Identify which cell holds the provided text, then report its (x, y) central coordinate. 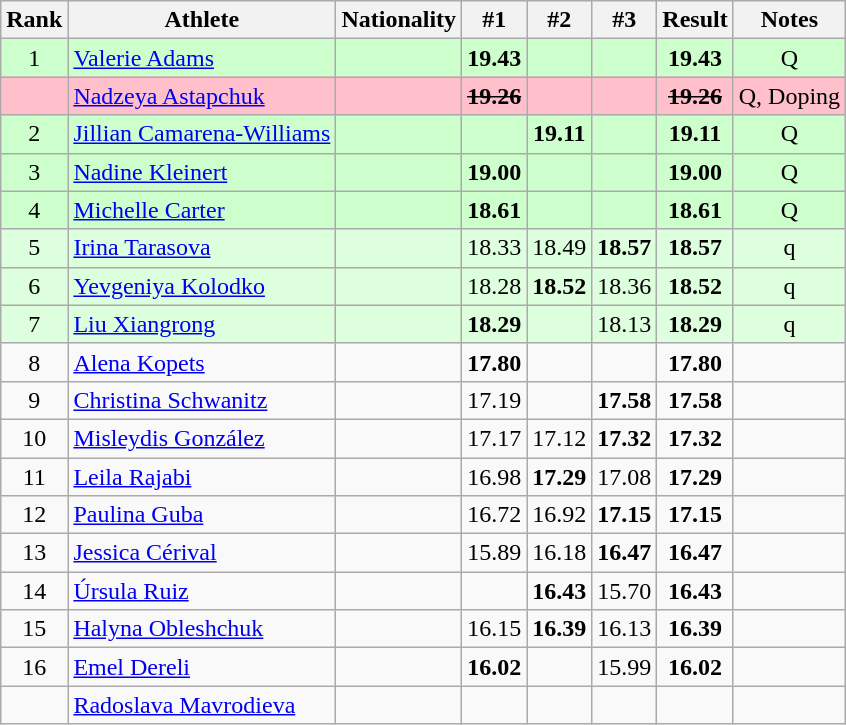
16 (34, 667)
Paulina Guba (202, 515)
13 (34, 553)
16.72 (494, 515)
15.89 (494, 553)
3 (34, 172)
Liu Xiangrong (202, 324)
16.13 (624, 629)
Nadine Kleinert (202, 172)
Alena Kopets (202, 362)
#2 (560, 20)
14 (34, 591)
8 (34, 362)
Halyna Obleshchuk (202, 629)
Notes (789, 20)
#3 (624, 20)
4 (34, 210)
#1 (494, 20)
17.12 (560, 438)
Irina Tarasova (202, 248)
2 (34, 134)
17.19 (494, 400)
16.18 (560, 553)
17.17 (494, 438)
15 (34, 629)
5 (34, 248)
16.98 (494, 477)
12 (34, 515)
16.92 (560, 515)
15.99 (624, 667)
Jillian Camarena-Williams (202, 134)
18.36 (624, 286)
Radoslava Mavrodieva (202, 705)
Athlete (202, 20)
Leila Rajabi (202, 477)
18.49 (560, 248)
16.15 (494, 629)
Result (695, 20)
Valerie Adams (202, 58)
Emel Dereli (202, 667)
18.28 (494, 286)
Rank (34, 20)
17.08 (624, 477)
1 (34, 58)
11 (34, 477)
10 (34, 438)
Nadzeya Astapchuk (202, 96)
Q, Doping (789, 96)
9 (34, 400)
6 (34, 286)
Michelle Carter (202, 210)
Nationality (399, 20)
Yevgeniya Kolodko (202, 286)
18.13 (624, 324)
15.70 (624, 591)
Úrsula Ruiz (202, 591)
7 (34, 324)
Jessica Cérival (202, 553)
Christina Schwanitz (202, 400)
18.33 (494, 248)
Misleydis González (202, 438)
